Determine the (x, y) coordinate at the center of the cell enclosing the given text.  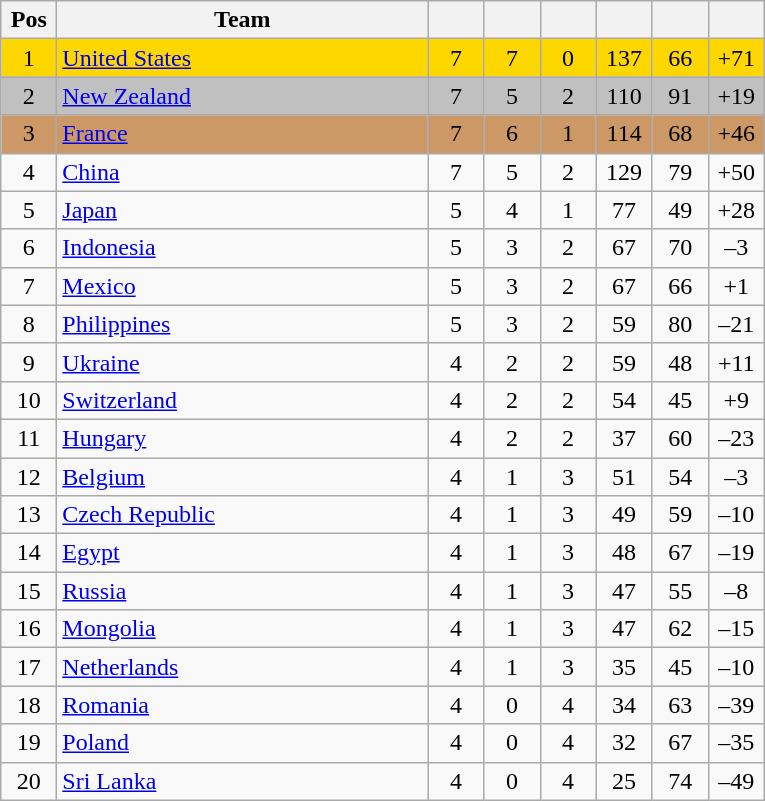
–8 (736, 591)
Ukraine (242, 362)
Mexico (242, 286)
Pos (29, 20)
12 (29, 477)
55 (680, 591)
–35 (736, 743)
79 (680, 172)
Japan (242, 210)
74 (680, 781)
+19 (736, 96)
United States (242, 58)
–21 (736, 324)
34 (624, 705)
Poland (242, 743)
–15 (736, 629)
11 (29, 438)
62 (680, 629)
63 (680, 705)
60 (680, 438)
Czech Republic (242, 515)
51 (624, 477)
129 (624, 172)
Hungary (242, 438)
20 (29, 781)
80 (680, 324)
Sri Lanka (242, 781)
Indonesia (242, 248)
–23 (736, 438)
13 (29, 515)
+71 (736, 58)
+9 (736, 400)
New Zealand (242, 96)
35 (624, 667)
Team (242, 20)
Mongolia (242, 629)
37 (624, 438)
19 (29, 743)
77 (624, 210)
+50 (736, 172)
–19 (736, 553)
25 (624, 781)
Philippines (242, 324)
+28 (736, 210)
18 (29, 705)
China (242, 172)
70 (680, 248)
Romania (242, 705)
17 (29, 667)
+11 (736, 362)
15 (29, 591)
32 (624, 743)
14 (29, 553)
Switzerland (242, 400)
114 (624, 134)
9 (29, 362)
Egypt (242, 553)
16 (29, 629)
137 (624, 58)
+46 (736, 134)
68 (680, 134)
8 (29, 324)
–49 (736, 781)
France (242, 134)
–39 (736, 705)
91 (680, 96)
10 (29, 400)
+1 (736, 286)
Russia (242, 591)
110 (624, 96)
Netherlands (242, 667)
Belgium (242, 477)
